Detect which cell encompasses the target text, then output its (x, y) center coordinate. 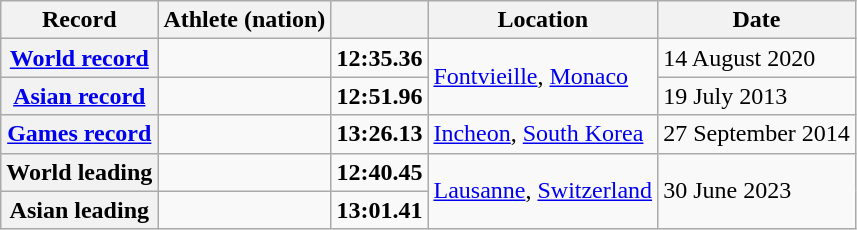
13:26.13 (380, 134)
Games record (80, 134)
Fontvieille, Monaco (543, 77)
Date (757, 20)
Lausanne, Switzerland (543, 191)
12:35.36 (380, 58)
14 August 2020 (757, 58)
19 July 2013 (757, 96)
World record (80, 58)
Incheon, South Korea (543, 134)
13:01.41 (380, 210)
Location (543, 20)
Asian record (80, 96)
12:40.45 (380, 172)
Athlete (nation) (244, 20)
World leading (80, 172)
30 June 2023 (757, 191)
12:51.96 (380, 96)
27 September 2014 (757, 134)
Record (80, 20)
Asian leading (80, 210)
